Capture the cell that displays the provided text and extract its (X, Y) central coordinate. 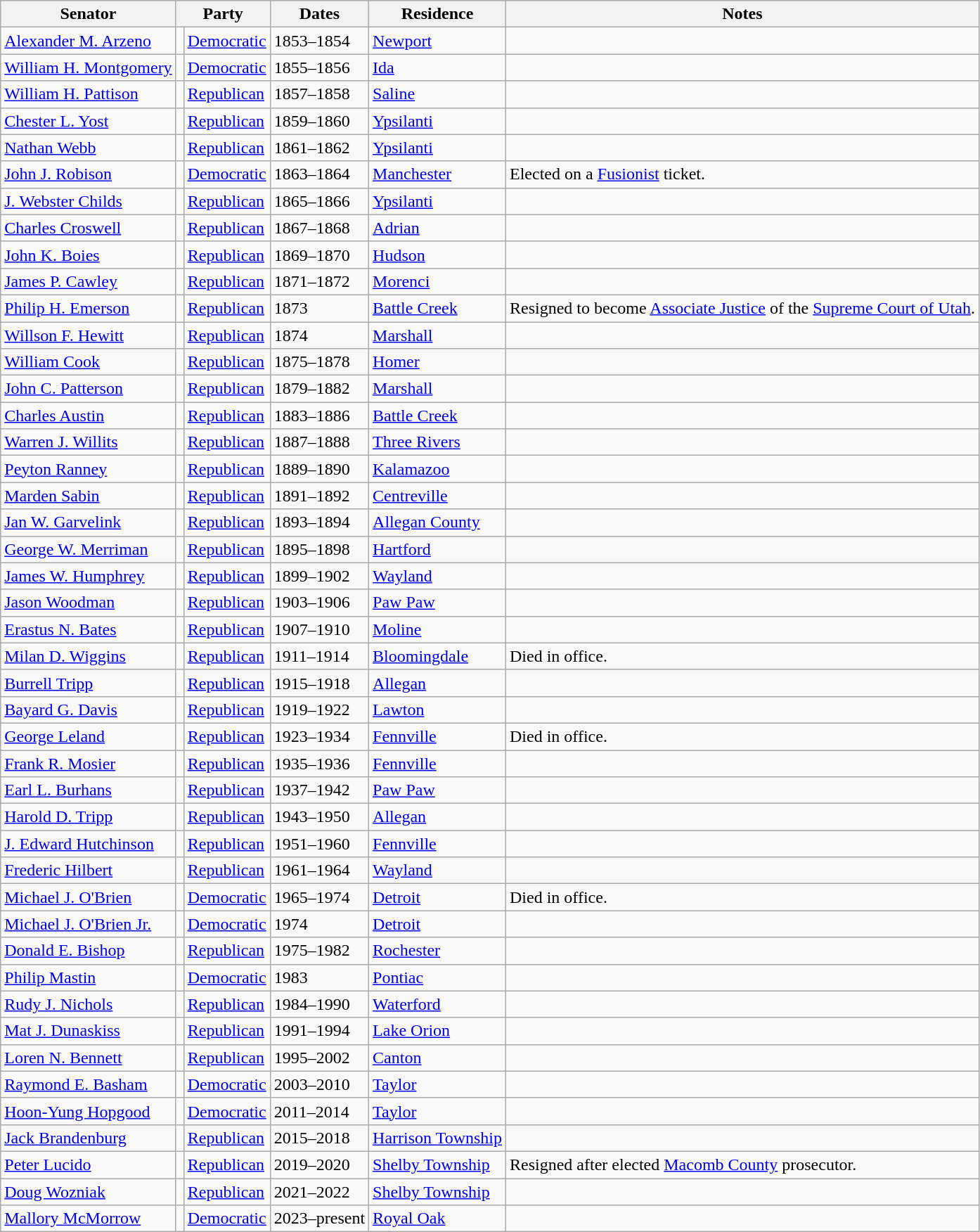
James W. Humphrey (89, 576)
Harrison Township (437, 1138)
John J. Robison (89, 174)
John C. Patterson (89, 389)
2015–2018 (319, 1138)
1974 (319, 924)
Charles Austin (89, 416)
1893–1894 (319, 522)
1895–1898 (319, 549)
Warren J. Willits (89, 442)
1874 (319, 335)
Royal Oak (437, 1219)
Hoon-Yung Hopgood (89, 1111)
Three Rivers (437, 442)
1857–1858 (319, 94)
Saline (437, 94)
1984–1990 (319, 1004)
1911–1914 (319, 656)
1867–1868 (319, 228)
1965–1974 (319, 897)
Jason Woodman (89, 603)
Raymond E. Basham (89, 1084)
1951–1960 (319, 844)
Kalamazoo (437, 469)
Frank R. Mosier (89, 763)
Hudson (437, 255)
Notes (742, 14)
Morenci (437, 281)
Frederic Hilbert (89, 871)
1863–1864 (319, 174)
John K. Boies (89, 255)
Elected on a Fusionist ticket. (742, 174)
1995–2002 (319, 1058)
Jan W. Garvelink (89, 522)
2021–2022 (319, 1192)
Doug Wozniak (89, 1192)
J. Webster Childs (89, 201)
Residence (437, 14)
1879–1882 (319, 389)
1983 (319, 977)
William Cook (89, 362)
1859–1860 (319, 121)
Peyton Ranney (89, 469)
1937–1942 (319, 790)
Homer (437, 362)
Pontiac (437, 977)
Burrell Tripp (89, 683)
Bayard G. Davis (89, 710)
Senator (89, 14)
1919–1922 (319, 710)
1991–1994 (319, 1031)
Resigned after elected Macomb County prosecutor. (742, 1164)
Nathan Webb (89, 148)
Resigned to become Associate Justice of the Supreme Court of Utah. (742, 308)
Jack Brandenburg (89, 1138)
Newport (437, 41)
1871–1872 (319, 281)
1865–1866 (319, 201)
Loren N. Bennett (89, 1058)
Moline (437, 629)
1961–1964 (319, 871)
Mallory McMorrow (89, 1219)
1883–1886 (319, 416)
Canton (437, 1058)
George Leland (89, 736)
James P. Cawley (89, 281)
Mat J. Dunaskiss (89, 1031)
Chester L. Yost (89, 121)
Hartford (437, 549)
1923–1934 (319, 736)
Allegan County (437, 522)
Willson F. Hewitt (89, 335)
1915–1918 (319, 683)
2011–2014 (319, 1111)
George W. Merriman (89, 549)
William H. Pattison (89, 94)
Erastus N. Bates (89, 629)
1943–1950 (319, 817)
Peter Lucido (89, 1164)
Bloomingdale (437, 656)
1875–1878 (319, 362)
Adrian (437, 228)
2019–2020 (319, 1164)
1891–1892 (319, 496)
1903–1906 (319, 603)
Milan D. Wiggins (89, 656)
J. Edward Hutchinson (89, 844)
1975–1982 (319, 951)
1889–1890 (319, 469)
1907–1910 (319, 629)
1853–1854 (319, 41)
Earl L. Burhans (89, 790)
Charles Croswell (89, 228)
Ida (437, 68)
Philip Mastin (89, 977)
1861–1862 (319, 148)
2003–2010 (319, 1084)
Michael J. O'Brien Jr. (89, 924)
Centreville (437, 496)
1869–1870 (319, 255)
Party (223, 14)
1855–1856 (319, 68)
Michael J. O'Brien (89, 897)
Marden Sabin (89, 496)
1873 (319, 308)
Dates (319, 14)
William H. Montgomery (89, 68)
Alexander M. Arzeno (89, 41)
Harold D. Tripp (89, 817)
Waterford (437, 1004)
Lawton (437, 710)
Philip H. Emerson (89, 308)
Rudy J. Nichols (89, 1004)
1935–1936 (319, 763)
1887–1888 (319, 442)
1899–1902 (319, 576)
Donald E. Bishop (89, 951)
2023–present (319, 1219)
Rochester (437, 951)
Lake Orion (437, 1031)
Manchester (437, 174)
